Provide the [x, y] coordinate of the cell's center where the given text is located.  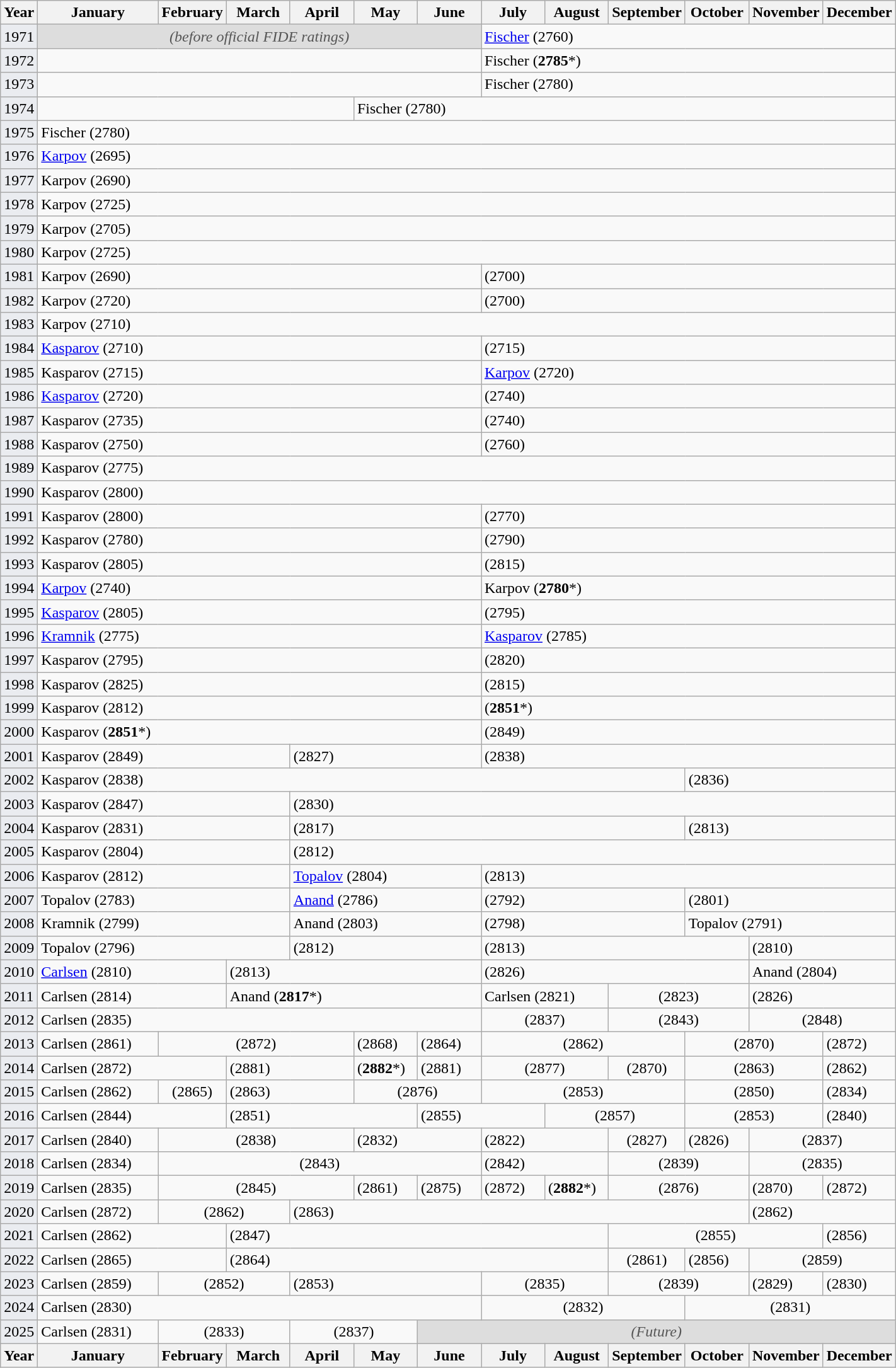
2010 [19, 972]
1994 [19, 588]
Fischer (2785*) [689, 60]
1979 [19, 228]
(2817) [488, 828]
2021 [19, 1236]
Kramnik (2775) [260, 636]
Karpov (2705) [466, 228]
1988 [19, 444]
(2852) [224, 1284]
Kasparov (2838) [362, 780]
(2792) [583, 900]
(2795) [689, 612]
Kasparov (2785) [689, 636]
1981 [19, 276]
1983 [19, 325]
Kasparov (2831) [164, 828]
2007 [19, 900]
Kasparov (2720) [260, 396]
(2851) [321, 1116]
(2798) [583, 924]
(2770) [689, 516]
2002 [19, 780]
1975 [19, 132]
1971 [19, 37]
Carlsen (2834) [98, 1164]
2017 [19, 1140]
Kasparov (2804) [164, 852]
Kasparov (2849) [164, 756]
Kasparov (2750) [260, 444]
Carlsen (2831) [98, 1331]
Kasparov (2775) [466, 468]
Kasparov (2715) [260, 372]
Anand (2803) [386, 924]
2019 [19, 1188]
1991 [19, 516]
(2859) [822, 1260]
(Future) [657, 1331]
1987 [19, 420]
Kasparov (2735) [260, 420]
Karpov (2740) [260, 588]
2022 [19, 1260]
(2865) [192, 1092]
2024 [19, 1308]
Carlsen (2844) [132, 1116]
(2760) [689, 444]
1996 [19, 636]
(2801) [790, 900]
1976 [19, 156]
(2850) [754, 1092]
(2845) [256, 1188]
Carlsen (2821) [545, 996]
Kasparov (2825) [260, 684]
Carlsen (2810) [132, 972]
2008 [19, 924]
2000 [19, 732]
(2820) [689, 660]
Anand (2786) [386, 900]
(2836) [790, 780]
2016 [19, 1116]
(2829) [786, 1284]
Carlsen (2865) [132, 1260]
1977 [19, 180]
Topalov (2791) [790, 924]
1999 [19, 708]
Kasparov (2795) [260, 660]
(2868) [386, 1043]
(2875) [449, 1188]
Carlsen (2814) [132, 996]
2003 [19, 804]
1982 [19, 301]
(2834) [859, 1092]
2020 [19, 1212]
(2831) [790, 1308]
1984 [19, 348]
(2790) [689, 540]
1998 [19, 684]
Topalov (2796) [164, 948]
(2822) [545, 1140]
1972 [19, 60]
Topalov (2783) [164, 900]
Kasparov (2780) [260, 540]
2011 [19, 996]
2013 [19, 1043]
Carlsen (2840) [98, 1140]
1980 [19, 252]
(2857) [615, 1116]
2025 [19, 1331]
Kramnik (2799) [164, 924]
1974 [19, 108]
1993 [19, 564]
Topalov (2804) [386, 876]
1995 [19, 612]
1990 [19, 492]
Karpov (2695) [466, 156]
Fischer (2760) [689, 37]
Anand (2804) [822, 972]
(2849) [689, 732]
1973 [19, 84]
Carlsen (2830) [260, 1308]
1992 [19, 540]
2005 [19, 852]
(2823) [679, 996]
1978 [19, 204]
Kasparov (2851*) [260, 732]
(2848) [822, 1020]
Kasparov (2847) [164, 804]
1997 [19, 660]
1986 [19, 396]
2004 [19, 828]
Anand (2817*) [353, 996]
2006 [19, 876]
Carlsen (2859) [98, 1284]
2023 [19, 1284]
1989 [19, 468]
2012 [19, 1020]
2001 [19, 756]
Karpov (2780*) [689, 588]
(2833) [224, 1331]
(2810) [822, 948]
1985 [19, 372]
2009 [19, 948]
(before official FIDE ratings) [260, 37]
2018 [19, 1164]
(2840) [859, 1116]
Carlsen (2861) [98, 1043]
Kasparov (2710) [260, 348]
(2715) [689, 348]
Karpov (2710) [466, 325]
(2842) [545, 1164]
(2851*) [689, 708]
(2847) [417, 1236]
2014 [19, 1068]
2015 [19, 1092]
(2877) [545, 1068]
